Identify which cell holds the provided text, then report its (X, Y) central coordinate. 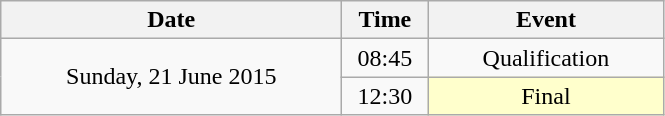
Date (172, 20)
12:30 (385, 96)
Qualification (546, 58)
Time (385, 20)
Final (546, 96)
08:45 (385, 58)
Event (546, 20)
Sunday, 21 June 2015 (172, 77)
